Provide the (x, y) coordinate of the cell's center where the given text is located.  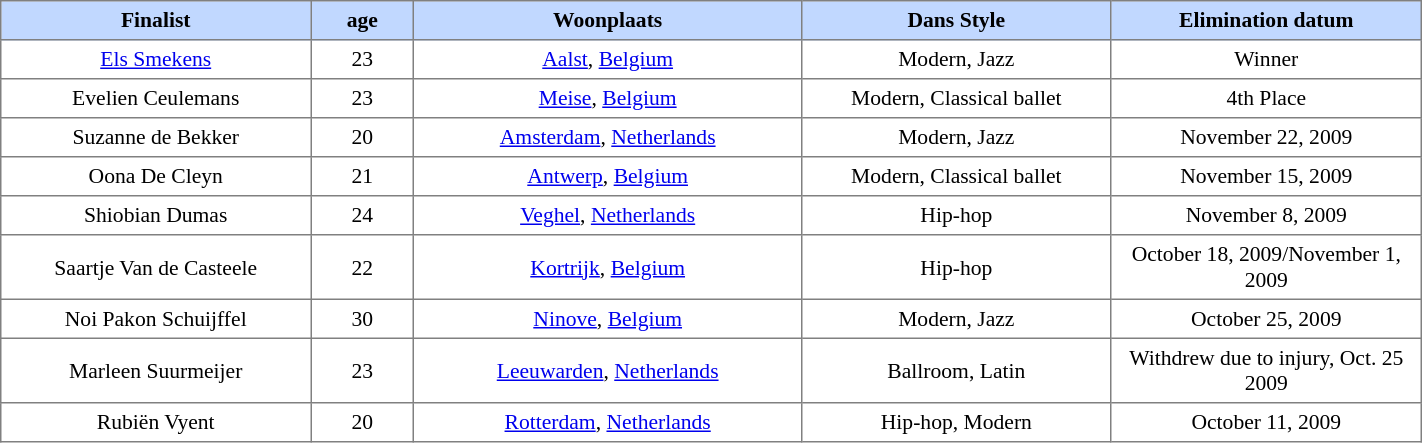
Rotterdam, Netherlands (608, 422)
Shiobian Dumas (156, 216)
age (362, 20)
Woonplaats (608, 20)
Winner (1266, 60)
October 11, 2009 (1266, 422)
Saartje Van de Casteele (156, 267)
Veghel, Netherlands (608, 216)
Els Smekens (156, 60)
Rubiën Vyent (156, 422)
Withdrew due to injury, Oct. 25 2009 (1266, 370)
November 22, 2009 (1266, 138)
22 (362, 267)
Finalist (156, 20)
24 (362, 216)
Marleen Suurmeijer (156, 370)
Noi Pakon Schuijffel (156, 318)
Elimination datum (1266, 20)
Kortrijk, Belgium (608, 267)
Suzanne de Bekker (156, 138)
Ballroom, Latin (956, 370)
4th Place (1266, 98)
Ninove, Belgium (608, 318)
November 8, 2009 (1266, 216)
Amsterdam, Netherlands (608, 138)
Oona De Cleyn (156, 176)
November 15, 2009 (1266, 176)
21 (362, 176)
Meise, Belgium (608, 98)
Aalst, Belgium (608, 60)
Leeuwarden, Netherlands (608, 370)
Hip-hop, Modern (956, 422)
Antwerp, Belgium (608, 176)
Dans Style (956, 20)
Evelien Ceulemans (156, 98)
October 18, 2009/November 1, 2009 (1266, 267)
October 25, 2009 (1266, 318)
30 (362, 318)
